Search for the cell housing the specified text and yield its [x, y] center coordinate. 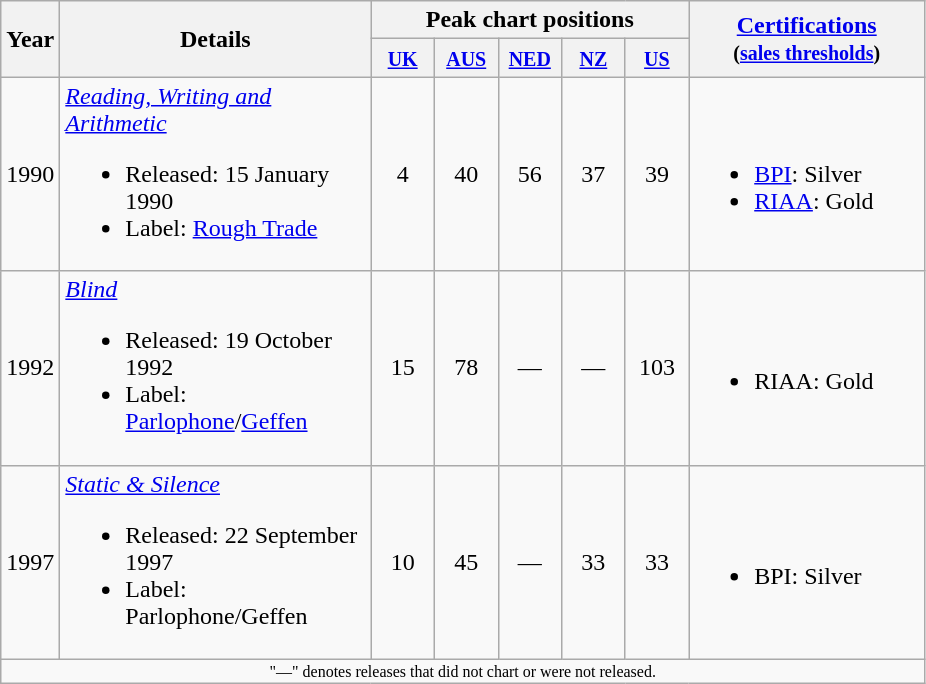
45 [466, 562]
Year [30, 39]
BPI: Silver [807, 562]
103 [657, 368]
Certifications(sales thresholds) [807, 39]
Peak chart positions [530, 20]
RIAA: Gold [807, 368]
4 [403, 174]
"—" denotes releases that did not chart or were not released. [463, 671]
1990 [30, 174]
40 [466, 174]
NED [530, 58]
Reading, Writing and ArithmeticReleased: 15 January 1990Label: Rough Trade [216, 174]
1992 [30, 368]
AUS [466, 58]
78 [466, 368]
US [657, 58]
NZ [594, 58]
1997 [30, 562]
15 [403, 368]
Static & SilenceReleased: 22 September 1997Label: Parlophone/Geffen [216, 562]
BPI: SilverRIAA: Gold [807, 174]
56 [530, 174]
Details [216, 39]
37 [594, 174]
39 [657, 174]
BlindReleased: 19 October 1992Label: Parlophone/Geffen [216, 368]
10 [403, 562]
UK [403, 58]
